Identify which cell holds the provided text, then report its [x, y] central coordinate. 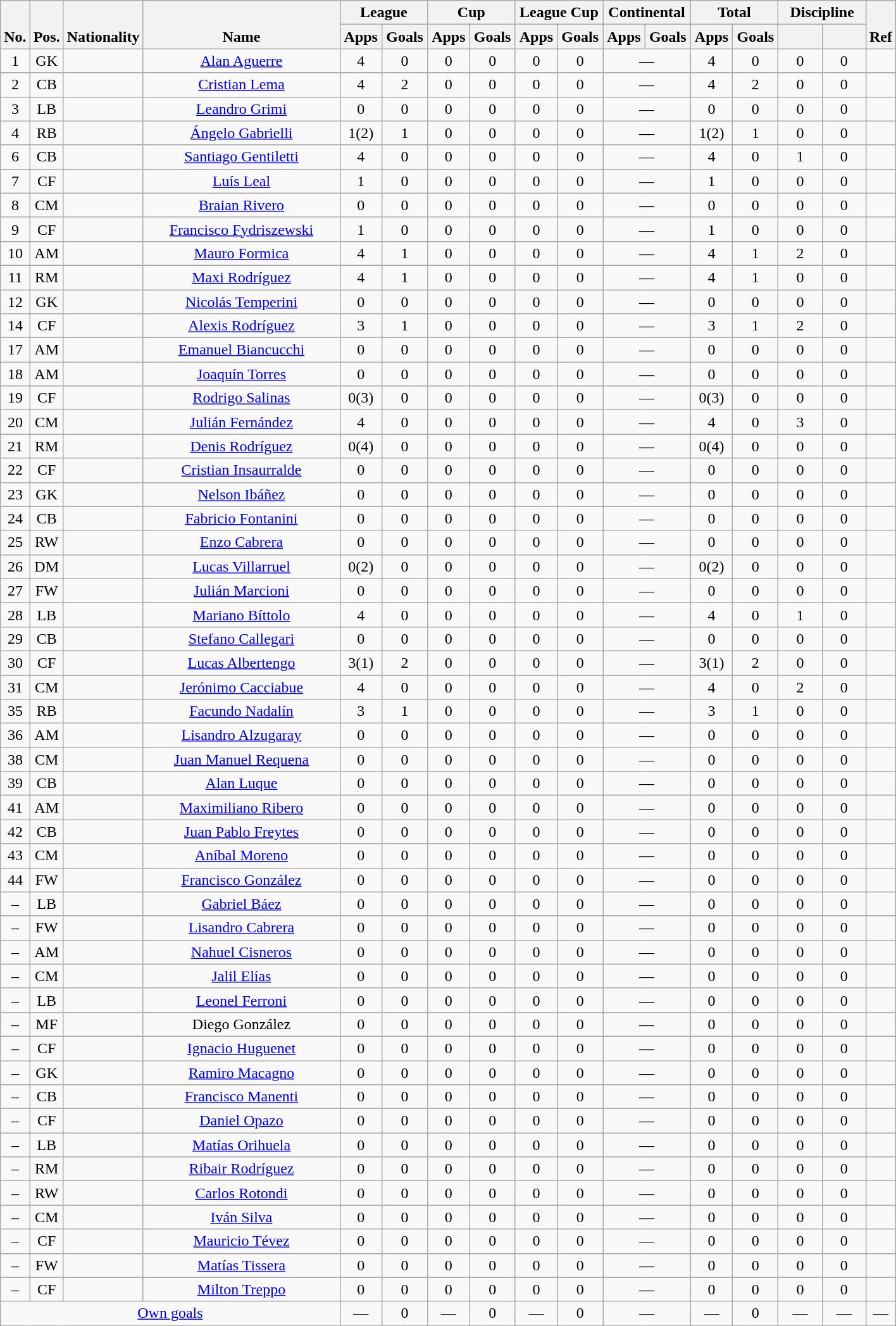
31 [15, 687]
Juan Manuel Requena [242, 760]
28 [15, 615]
24 [15, 518]
17 [15, 350]
Santiago Gentiletti [242, 157]
Aníbal Moreno [242, 856]
Pos. [47, 25]
Julián Marcioni [242, 591]
MF [47, 1024]
Francisco Manenti [242, 1097]
22 [15, 470]
Nationality [103, 25]
Joaquín Torres [242, 374]
36 [15, 735]
Mauro Formica [242, 253]
27 [15, 591]
39 [15, 784]
12 [15, 302]
Enzo Cabrera [242, 542]
Jerónimo Cacciabue [242, 687]
Facundo Nadalín [242, 711]
Maxi Rodríguez [242, 277]
Rodrigo Salinas [242, 398]
Fabricio Fontanini [242, 518]
Lisandro Cabrera [242, 928]
Daniel Opazo [242, 1121]
DM [47, 566]
Francisco González [242, 880]
Braian Rivero [242, 205]
Alan Luque [242, 784]
11 [15, 277]
Diego González [242, 1024]
Nicolás Temperini [242, 302]
Stefano Callegari [242, 639]
21 [15, 446]
Francisco Fydriszewski [242, 229]
44 [15, 880]
Denis Rodríguez [242, 446]
26 [15, 566]
18 [15, 374]
Ref [881, 25]
Emanuel Biancucchi [242, 350]
Continental [647, 13]
Ramiro Macagno [242, 1073]
29 [15, 639]
Jalil Elías [242, 976]
42 [15, 832]
Lucas Villarruel [242, 566]
Nahuel Cisneros [242, 952]
Own goals [170, 1313]
43 [15, 856]
14 [15, 326]
Leandro Grimi [242, 109]
30 [15, 663]
Leonel Ferroni [242, 1000]
35 [15, 711]
Carlos Rotondi [242, 1193]
Maximiliano Ribero [242, 808]
38 [15, 760]
Iván Silva [242, 1217]
19 [15, 398]
Discipline [823, 13]
League [383, 13]
Lisandro Alzugaray [242, 735]
23 [15, 494]
Name [242, 25]
8 [15, 205]
Nelson Ibáñez [242, 494]
Mariano Bíttolo [242, 615]
Milton Treppo [242, 1289]
League Cup [559, 13]
Matías Tissera [242, 1265]
Mauricio Tévez [242, 1241]
10 [15, 253]
Alexis Rodríguez [242, 326]
20 [15, 422]
Ignacio Huguenet [242, 1048]
No. [15, 25]
Cristian Lema [242, 85]
Total [734, 13]
7 [15, 181]
Juan Pablo Freytes [242, 832]
41 [15, 808]
Ángelo Gabrielli [242, 133]
Matías Orihuela [242, 1145]
Julián Fernández [242, 422]
6 [15, 157]
Cup [472, 13]
Luís Leal [242, 181]
Lucas Albertengo [242, 663]
Alan Aguerre [242, 61]
Ribair Rodríguez [242, 1169]
Cristian Insaurralde [242, 470]
25 [15, 542]
9 [15, 229]
Gabriel Báez [242, 904]
